Capture the cell that displays the provided text and extract its [x, y] central coordinate. 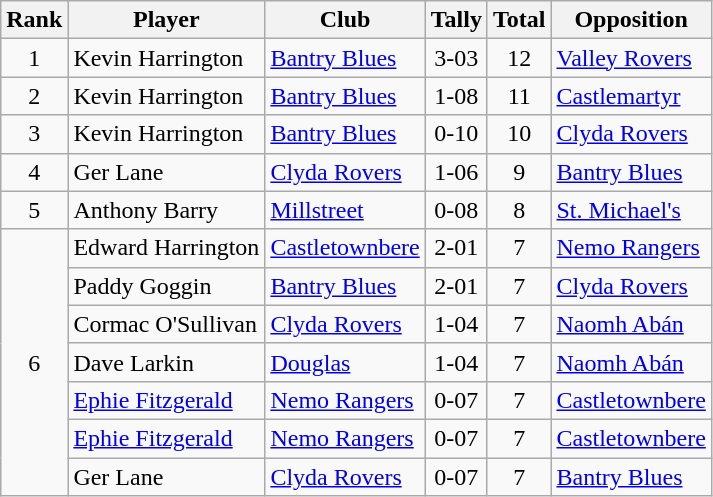
Total [519, 20]
Anthony Barry [166, 210]
Valley Rovers [631, 58]
3 [34, 134]
Rank [34, 20]
Opposition [631, 20]
4 [34, 172]
Club [345, 20]
Cormac O'Sullivan [166, 324]
Tally [456, 20]
1-08 [456, 96]
Dave Larkin [166, 362]
Player [166, 20]
3-03 [456, 58]
St. Michael's [631, 210]
1 [34, 58]
Castlemartyr [631, 96]
10 [519, 134]
6 [34, 362]
8 [519, 210]
0-10 [456, 134]
Douglas [345, 362]
0-08 [456, 210]
5 [34, 210]
Edward Harrington [166, 248]
1-06 [456, 172]
11 [519, 96]
Paddy Goggin [166, 286]
12 [519, 58]
2 [34, 96]
Millstreet [345, 210]
9 [519, 172]
